Extract the (x, y) coordinate from the center of the cell holding the provided text.  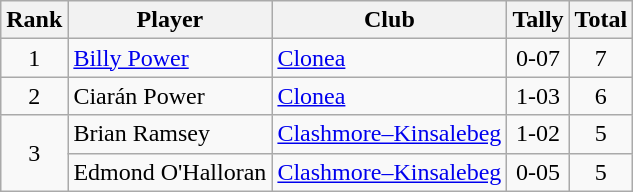
Club (390, 20)
Billy Power (170, 58)
Rank (34, 20)
6 (601, 96)
Player (170, 20)
Tally (538, 20)
1 (34, 58)
Brian Ramsey (170, 134)
Edmond O'Halloran (170, 172)
3 (34, 153)
1-02 (538, 134)
0-05 (538, 172)
7 (601, 58)
Total (601, 20)
0-07 (538, 58)
1-03 (538, 96)
2 (34, 96)
Ciarán Power (170, 96)
